Determine the (X, Y) coordinate at the center of the cell enclosing the given text.  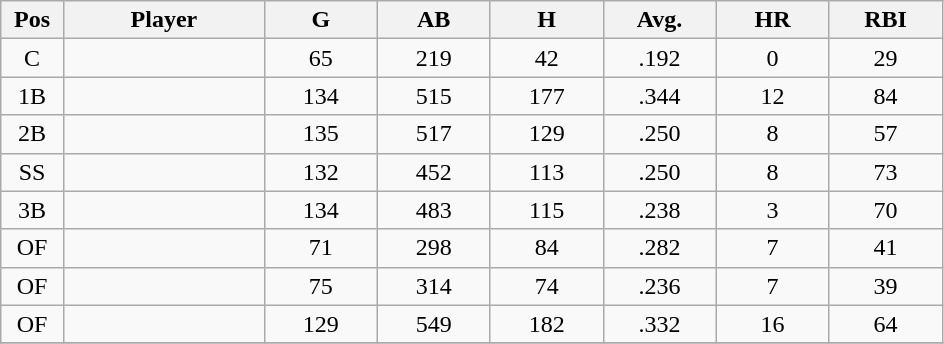
HR (772, 20)
12 (772, 96)
115 (546, 210)
39 (886, 286)
42 (546, 58)
549 (434, 324)
RBI (886, 20)
0 (772, 58)
73 (886, 172)
C (32, 58)
SS (32, 172)
75 (320, 286)
1B (32, 96)
.282 (660, 248)
74 (546, 286)
Avg. (660, 20)
2B (32, 134)
452 (434, 172)
113 (546, 172)
515 (434, 96)
65 (320, 58)
298 (434, 248)
64 (886, 324)
182 (546, 324)
G (320, 20)
517 (434, 134)
16 (772, 324)
132 (320, 172)
AB (434, 20)
177 (546, 96)
71 (320, 248)
3B (32, 210)
.332 (660, 324)
.236 (660, 286)
.192 (660, 58)
219 (434, 58)
314 (434, 286)
57 (886, 134)
.238 (660, 210)
H (546, 20)
.344 (660, 96)
41 (886, 248)
29 (886, 58)
70 (886, 210)
3 (772, 210)
Pos (32, 20)
Player (164, 20)
135 (320, 134)
483 (434, 210)
